For the text-containing cell, return its midpoint in [X, Y] coordinate format. 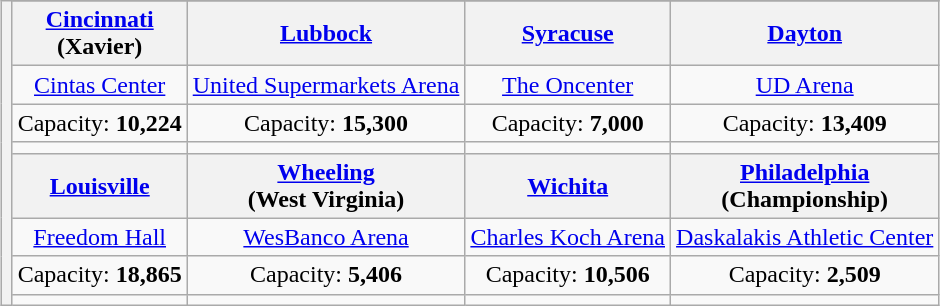
United Supermarkets Arena [326, 85]
WesBanco Arena [326, 237]
Charles Koch Arena [568, 237]
Capacity: 18,865 [100, 275]
Lubbock [326, 34]
UD Arena [805, 85]
The Oncenter [568, 85]
Freedom Hall [100, 237]
Capacity: 15,300 [326, 123]
Philadelphia(Championship) [805, 186]
Capacity: 7,000 [568, 123]
Cintas Center [100, 85]
Capacity: 5,406 [326, 275]
Daskalakis Athletic Center [805, 237]
Louisville [100, 186]
Wheeling(West Virginia) [326, 186]
Capacity: 10,506 [568, 275]
Capacity: 13,409 [805, 123]
Cincinnati(Xavier) [100, 34]
Capacity: 2,509 [805, 275]
Syracuse [568, 34]
Capacity: 10,224 [100, 123]
Wichita [568, 186]
Dayton [805, 34]
